Detect which cell encompasses the target text, then output its [X, Y] center coordinate. 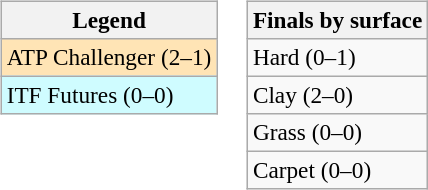
Finals by surface [337, 20]
ATP Challenger (2–1) [108, 57]
ITF Futures (0–0) [108, 95]
Hard (0–1) [337, 57]
Carpet (0–0) [337, 171]
Clay (2–0) [337, 95]
Grass (0–0) [337, 133]
Legend [108, 20]
